Pinpoint the cell where the given text exists, returning its (x, y) midpoint coordinate. 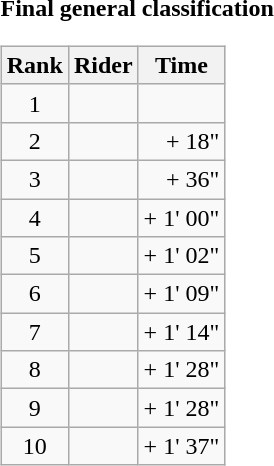
Time (182, 65)
3 (34, 179)
4 (34, 217)
Rank (34, 65)
10 (34, 446)
+ 36" (182, 179)
+ 1' 09" (182, 294)
5 (34, 256)
6 (34, 294)
2 (34, 141)
+ 18" (182, 141)
+ 1' 00" (182, 217)
+ 1' 02" (182, 256)
7 (34, 332)
8 (34, 370)
1 (34, 103)
Rider (103, 65)
9 (34, 408)
+ 1' 37" (182, 446)
+ 1' 14" (182, 332)
